From the cell containing the given text, extract its center point as [X, Y] coordinate. 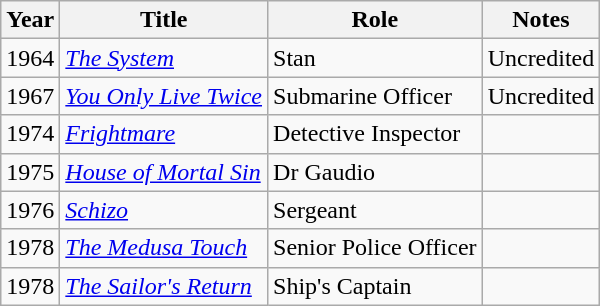
Year [30, 20]
Ship's Captain [376, 286]
1967 [30, 96]
Notes [541, 20]
Detective Inspector [376, 134]
House of Mortal Sin [164, 172]
1974 [30, 134]
The Sailor's Return [164, 286]
1976 [30, 210]
Submarine Officer [376, 96]
1964 [30, 58]
Role [376, 20]
Schizo [164, 210]
Sergeant [376, 210]
The Medusa Touch [164, 248]
Senior Police Officer [376, 248]
1975 [30, 172]
The System [164, 58]
Stan [376, 58]
Frightmare [164, 134]
Dr Gaudio [376, 172]
Title [164, 20]
You Only Live Twice [164, 96]
